From the cell containing the given text, extract its center point as [x, y] coordinate. 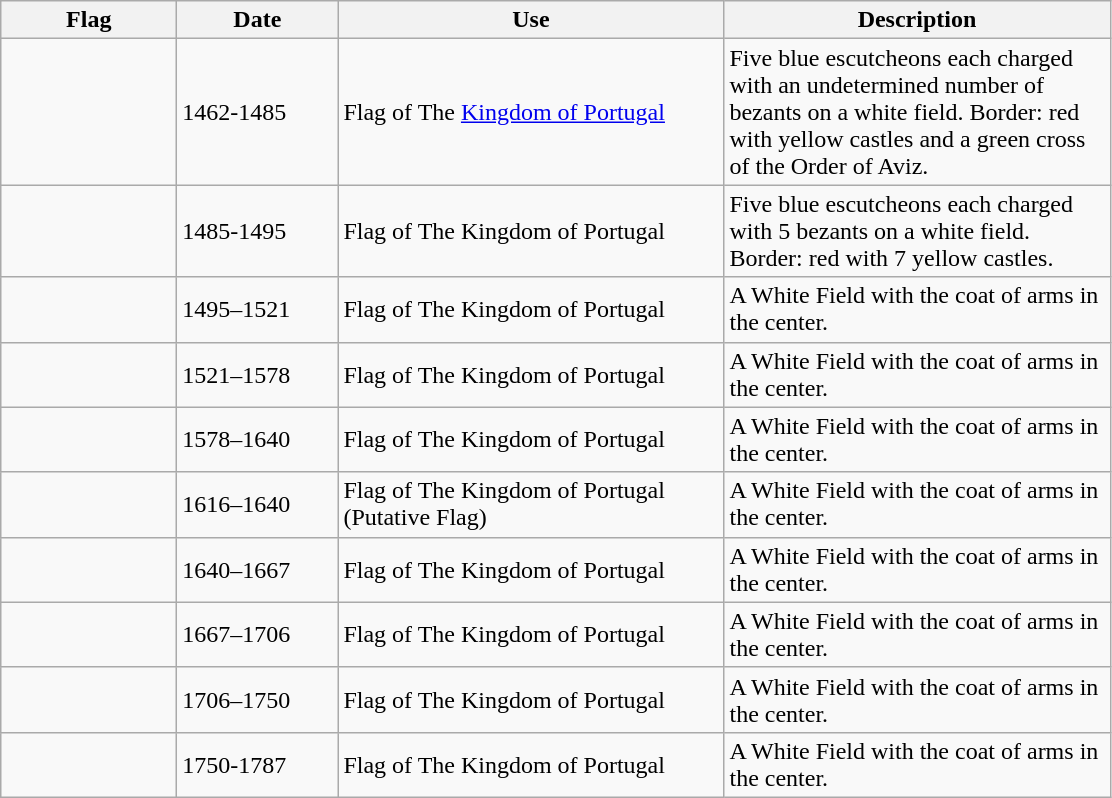
1462-1485 [258, 112]
1750-1787 [258, 764]
1485-1495 [258, 231]
Use [531, 20]
Flag of The Kingdom of Portugal (Putative Flag) [531, 504]
1667–1706 [258, 634]
Five blue escutcheons each charged with 5 bezants on a white field. Border: red with 7 yellow castles. [917, 231]
Date [258, 20]
1616–1640 [258, 504]
1640–1667 [258, 570]
1495–1521 [258, 310]
Description [917, 20]
1706–1750 [258, 700]
1578–1640 [258, 440]
Flag [89, 20]
1521–1578 [258, 374]
